From the cell containing the given text, extract its center point as [X, Y] coordinate. 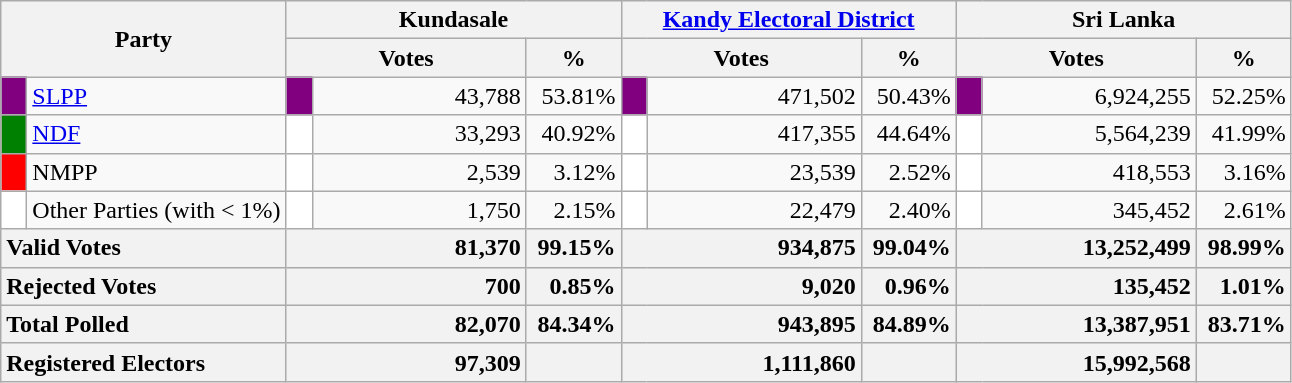
Valid Votes [144, 248]
3.16% [1244, 172]
3.12% [574, 172]
Total Polled [144, 324]
Kundasale [454, 20]
NDF [156, 134]
41.99% [1244, 134]
99.15% [574, 248]
23,539 [754, 172]
NMPP [156, 172]
5,564,239 [1089, 134]
33,293 [419, 134]
44.64% [908, 134]
Sri Lanka [1124, 20]
6,924,255 [1089, 96]
0.85% [574, 286]
471,502 [754, 96]
2,539 [419, 172]
52.25% [1244, 96]
943,895 [741, 324]
13,252,499 [1076, 248]
84.34% [574, 324]
50.43% [908, 96]
SLPP [156, 96]
98.99% [1244, 248]
Party [144, 39]
135,452 [1076, 286]
0.96% [908, 286]
2.52% [908, 172]
9,020 [741, 286]
Kandy Electoral District [788, 20]
2.61% [1244, 210]
1,750 [419, 210]
Other Parties (with < 1%) [156, 210]
84.89% [908, 324]
53.81% [574, 96]
Rejected Votes [144, 286]
99.04% [908, 248]
13,387,951 [1076, 324]
1.01% [1244, 286]
97,309 [406, 362]
934,875 [741, 248]
Registered Electors [144, 362]
15,992,568 [1076, 362]
418,553 [1089, 172]
2.15% [574, 210]
417,355 [754, 134]
81,370 [406, 248]
43,788 [419, 96]
345,452 [1089, 210]
83.71% [1244, 324]
700 [406, 286]
1,111,860 [741, 362]
82,070 [406, 324]
2.40% [908, 210]
22,479 [754, 210]
40.92% [574, 134]
